Output the [x, y] coordinate of the center of the cell containing the given text.  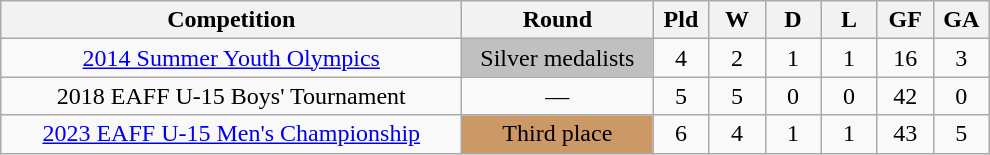
GF [905, 20]
16 [905, 58]
43 [905, 134]
Round [558, 20]
Pld [681, 20]
Third place [558, 134]
L [849, 20]
2 [737, 58]
— [558, 96]
Silver medalists [558, 58]
6 [681, 134]
3 [961, 58]
D [793, 20]
W [737, 20]
2018 EAFF U-15 Boys' Tournament [232, 96]
GA [961, 20]
2014 Summer Youth Olympics [232, 58]
42 [905, 96]
2023 EAFF U-15 Men's Championship [232, 134]
Competition [232, 20]
